Return (X, Y) of the center of cell containing provided text 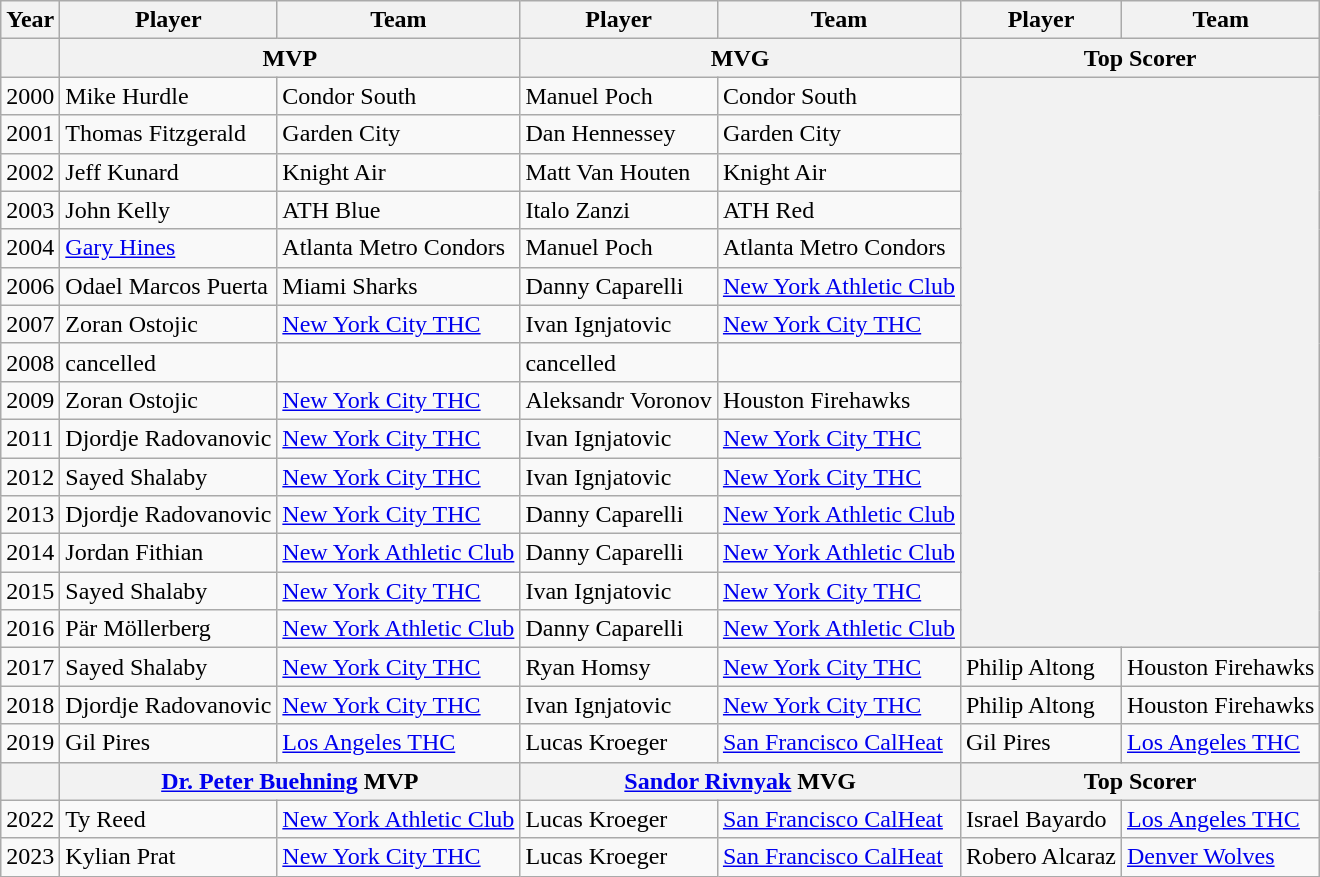
Jordan Fithian (168, 553)
Jeff Kunard (168, 172)
Aleksandr Voronov (619, 400)
Thomas Fitzgerald (168, 134)
Robero Alcaraz (1040, 857)
2006 (30, 286)
Gary Hines (168, 248)
MVG (740, 58)
2018 (30, 705)
Odael Marcos Puerta (168, 286)
2022 (30, 819)
2011 (30, 438)
2007 (30, 324)
Israel Bayardo (1040, 819)
Kylian Prat (168, 857)
2016 (30, 629)
Miami Sharks (398, 286)
Mike Hurdle (168, 96)
2013 (30, 515)
2023 (30, 857)
Sandor Rivnyak MVG (740, 781)
2001 (30, 134)
Denver Wolves (1220, 857)
Dan Hennessey (619, 134)
2000 (30, 96)
Ryan Homsy (619, 667)
ATH Red (838, 210)
2008 (30, 362)
2012 (30, 477)
Italo Zanzi (619, 210)
Matt Van Houten (619, 172)
2014 (30, 553)
2002 (30, 172)
MVP (290, 58)
2017 (30, 667)
2003 (30, 210)
2015 (30, 591)
2009 (30, 400)
Year (30, 20)
Dr. Peter Buehning MVP (290, 781)
2004 (30, 248)
John Kelly (168, 210)
Ty Reed (168, 819)
ATH Blue (398, 210)
Pär Möllerberg (168, 629)
2019 (30, 743)
